For the text-containing cell, return its midpoint in (x, y) coordinate format. 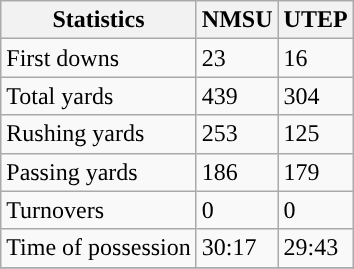
30:17 (237, 248)
29:43 (316, 248)
304 (316, 96)
253 (237, 134)
186 (237, 172)
16 (316, 58)
439 (237, 96)
Time of possession (99, 248)
Turnovers (99, 210)
125 (316, 134)
Total yards (99, 96)
NMSU (237, 20)
UTEP (316, 20)
Statistics (99, 20)
Rushing yards (99, 134)
179 (316, 172)
23 (237, 58)
First downs (99, 58)
Passing yards (99, 172)
